Search for the cell housing the specified text and yield its (X, Y) center coordinate. 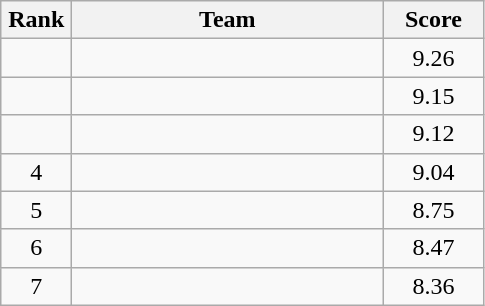
6 (36, 248)
9.12 (434, 134)
9.15 (434, 96)
9.04 (434, 172)
8.47 (434, 248)
4 (36, 172)
5 (36, 210)
9.26 (434, 58)
8.36 (434, 286)
Score (434, 20)
Rank (36, 20)
8.75 (434, 210)
7 (36, 286)
Team (228, 20)
